Search for the cell housing the specified text and yield its (X, Y) center coordinate. 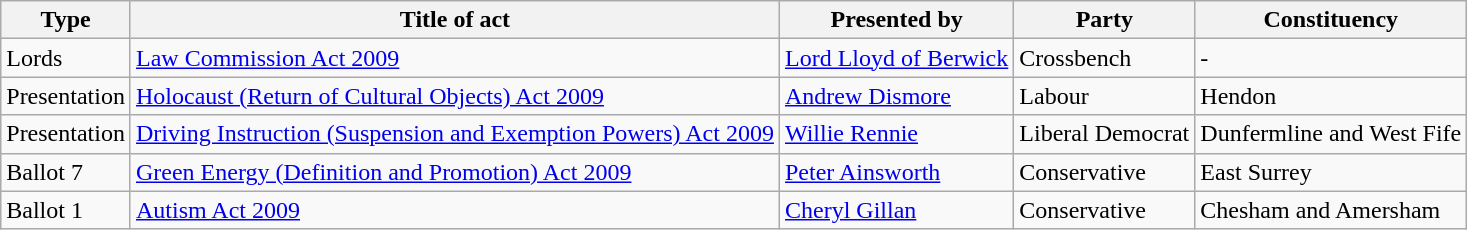
Green Energy (Definition and Promotion) Act 2009 (454, 172)
Cheryl Gillan (896, 210)
Constituency (1331, 20)
Ballot 7 (66, 172)
Driving Instruction (Suspension and Exemption Powers) Act 2009 (454, 134)
Andrew Dismore (896, 96)
East Surrey (1331, 172)
Peter Ainsworth (896, 172)
Type (66, 20)
Crossbench (1104, 58)
Autism Act 2009 (454, 210)
- (1331, 58)
Chesham and Amersham (1331, 210)
Willie Rennie (896, 134)
Presented by (896, 20)
Hendon (1331, 96)
Ballot 1 (66, 210)
Liberal Democrat (1104, 134)
Title of act (454, 20)
Party (1104, 20)
Lord Lloyd of Berwick (896, 58)
Law Commission Act 2009 (454, 58)
Dunfermline and West Fife (1331, 134)
Labour (1104, 96)
Holocaust (Return of Cultural Objects) Act 2009 (454, 96)
Lords (66, 58)
